Return the [X, Y] coordinate for the center point of the cell that contains the specified text.  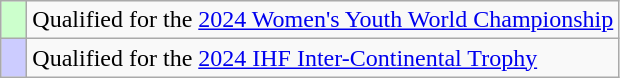
Qualified for the 2024 IHF Inter-Continental Trophy [323, 58]
Qualified for the 2024 Women's Youth World Championship [323, 20]
